Find where the given text appears and provide that cell's center as [x, y] coordinate. 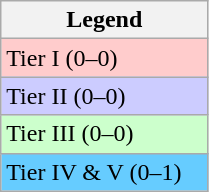
Tier III (0–0) [104, 134]
Legend [104, 20]
Tier II (0–0) [104, 96]
Tier IV & V (0–1) [104, 172]
Tier I (0–0) [104, 58]
